Determine the (X, Y) coordinate at the center of the cell enclosing the given text.  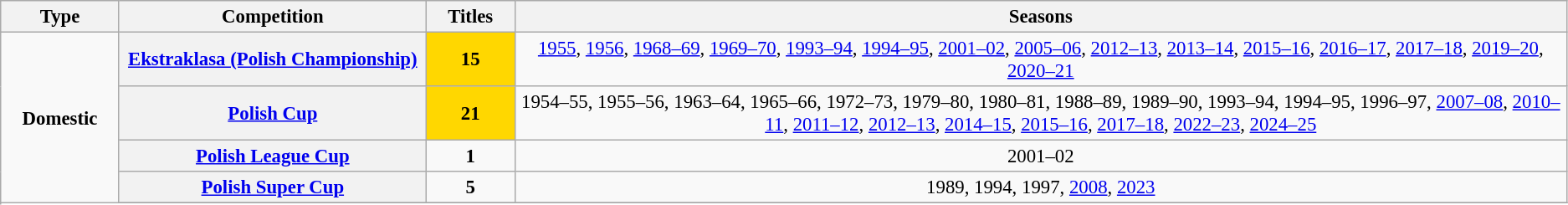
15 (470, 60)
Type (60, 17)
Competition (273, 17)
21 (470, 114)
1955, 1956, 1968–69, 1969–70, 1993–94, 1994–95, 2001–02, 2005–06, 2012–13, 2013–14, 2015–16, 2016–17, 2017–18, 2019–20, 2020–21 (1041, 60)
Ekstraklasa (Polish Championship) (273, 60)
Polish Super Cup (273, 187)
1989, 1994, 1997, 2008, 2023 (1041, 187)
Seasons (1041, 17)
1 (470, 156)
5 (470, 187)
2001–02 (1041, 156)
Titles (470, 17)
Polish Cup (273, 114)
Domestic (60, 118)
Polish League Cup (273, 156)
